Determine the (x, y) coordinate at the center of the cell enclosing the given text.  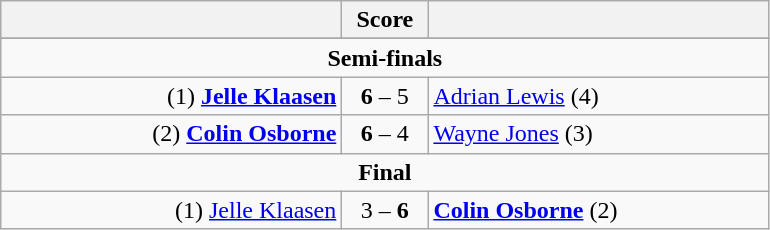
Colin Osborne (2) (598, 210)
Wayne Jones (3) (598, 134)
Score (385, 20)
6 – 5 (385, 96)
Final (385, 172)
6 – 4 (385, 134)
(2) Colin Osborne (172, 134)
Adrian Lewis (4) (598, 96)
Semi-finals (385, 58)
3 – 6 (385, 210)
